Output the [X, Y] coordinate of the center of the cell containing the given text.  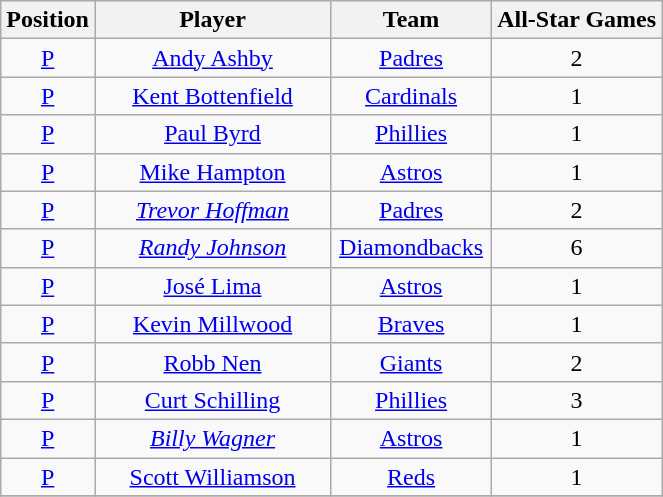
6 [577, 248]
Trevor Hoffman [212, 210]
Braves [412, 324]
Cardinals [412, 96]
Curt Schilling [212, 400]
Andy Ashby [212, 58]
Giants [412, 362]
Diamondbacks [412, 248]
All-Star Games [577, 20]
Randy Johnson [212, 248]
Kent Bottenfield [212, 96]
Reds [412, 477]
Position [48, 20]
Kevin Millwood [212, 324]
Scott Williamson [212, 477]
Mike Hampton [212, 172]
Robb Nen [212, 362]
3 [577, 400]
José Lima [212, 286]
Team [412, 20]
Billy Wagner [212, 438]
Player [212, 20]
Paul Byrd [212, 134]
